Extract the (X, Y) coordinate from the center of the cell holding the provided text.  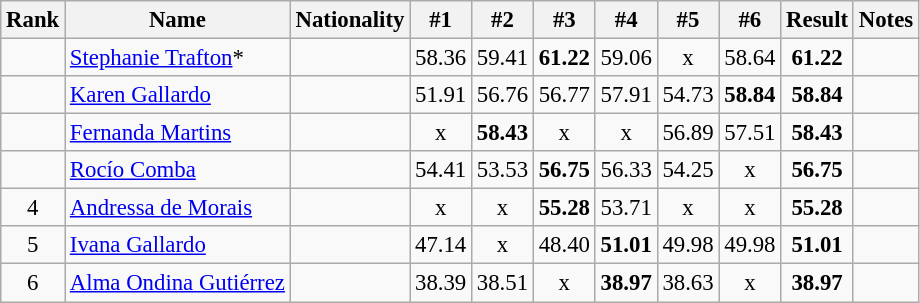
Name (178, 20)
56.89 (688, 133)
59.41 (503, 58)
Result (818, 20)
Rank (33, 20)
#4 (626, 20)
51.91 (441, 95)
Ivana Gallardo (178, 245)
54.73 (688, 95)
#5 (688, 20)
59.06 (626, 58)
48.40 (564, 245)
Nationality (350, 20)
#3 (564, 20)
Notes (886, 20)
Stephanie Trafton* (178, 58)
54.41 (441, 170)
4 (33, 208)
#2 (503, 20)
Karen Gallardo (178, 95)
56.77 (564, 95)
38.51 (503, 283)
Andressa de Morais (178, 208)
#1 (441, 20)
53.71 (626, 208)
38.39 (441, 283)
38.63 (688, 283)
#6 (750, 20)
57.91 (626, 95)
Alma Ondina Gutiérrez (178, 283)
6 (33, 283)
56.33 (626, 170)
57.51 (750, 133)
56.76 (503, 95)
58.64 (750, 58)
47.14 (441, 245)
Fernanda Martins (178, 133)
5 (33, 245)
Rocío Comba (178, 170)
58.36 (441, 58)
53.53 (503, 170)
54.25 (688, 170)
